Find where the given text appears and provide that cell's center as [x, y] coordinate. 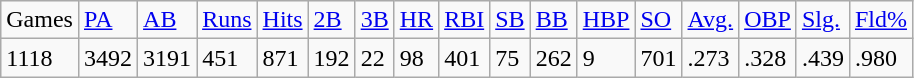
Avg. [710, 20]
701 [658, 58]
2B [332, 20]
Games [40, 20]
262 [554, 58]
22 [374, 58]
Runs [227, 20]
1118 [40, 58]
Hits [282, 20]
HR [416, 20]
3B [374, 20]
451 [227, 58]
.439 [822, 58]
AB [168, 20]
.980 [880, 58]
.328 [768, 58]
Fld% [880, 20]
.273 [710, 58]
PA [108, 20]
871 [282, 58]
OBP [768, 20]
Slg. [822, 20]
SO [658, 20]
192 [332, 58]
BB [554, 20]
HBP [606, 20]
RBI [464, 20]
98 [416, 58]
75 [510, 58]
401 [464, 58]
3492 [108, 58]
SB [510, 20]
9 [606, 58]
3191 [168, 58]
